Locate the cell with the specified text and output its [X, Y] center coordinate. 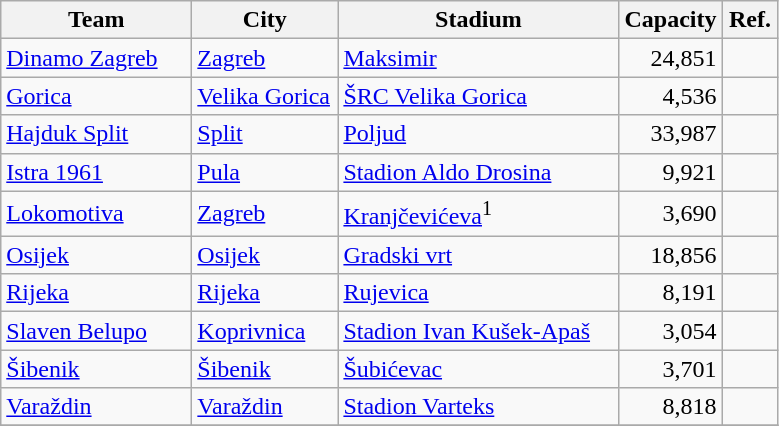
Rujevica [478, 293]
3,054 [670, 331]
Maksimir [478, 58]
Stadium [478, 20]
Team [96, 20]
Dinamo Zagreb [96, 58]
Split [265, 134]
Velika Gorica [265, 96]
8,191 [670, 293]
Poljud [478, 134]
9,921 [670, 172]
24,851 [670, 58]
3,690 [670, 214]
Lokomotiva [96, 214]
Gorica [96, 96]
Capacity [670, 20]
Gradski vrt [478, 255]
Stadion Aldo Drosina [478, 172]
33,987 [670, 134]
Hajduk Split [96, 134]
Koprivnica [265, 331]
Istra 1961 [96, 172]
Stadion Ivan Kušek-Apaš [478, 331]
3,701 [670, 369]
City [265, 20]
Stadion Varteks [478, 407]
Ref. [750, 20]
Slaven Belupo [96, 331]
4,536 [670, 96]
Šubićevac [478, 369]
ŠRC Velika Gorica [478, 96]
Kranjčevićeva1 [478, 214]
8,818 [670, 407]
18,856 [670, 255]
Pula [265, 172]
